Return [x, y] of the center of cell containing provided text 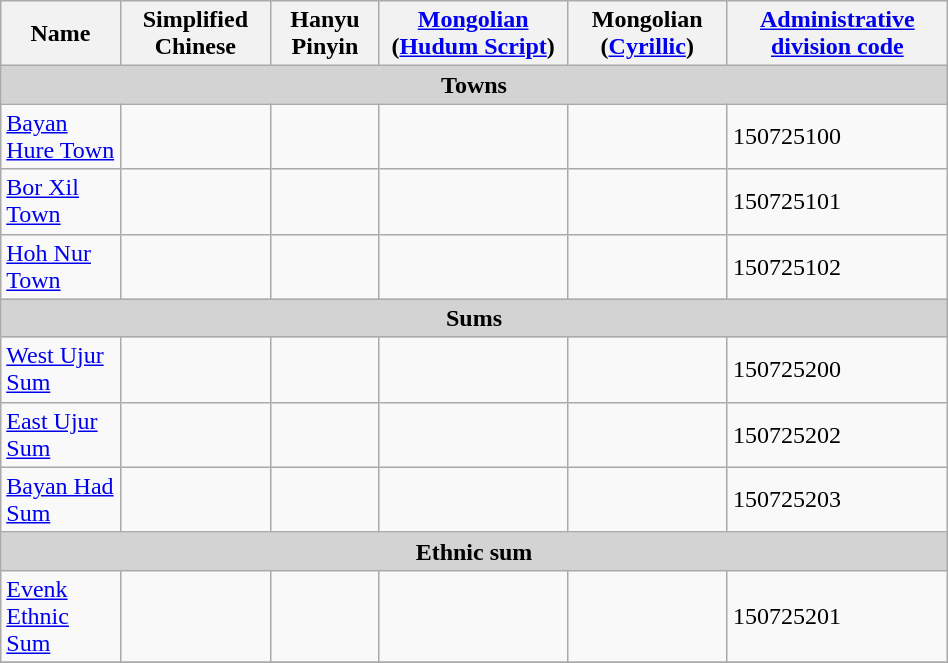
Ethnic sum [474, 551]
Towns [474, 85]
150725202 [837, 434]
150725203 [837, 500]
Evenk Ethnic Sum [60, 616]
150725201 [837, 616]
Name [60, 34]
150725102 [837, 266]
Bor Xil Town [60, 202]
Sums [474, 318]
Simplified Chinese [195, 34]
150725101 [837, 202]
150725100 [837, 136]
Hanyu Pinyin [326, 34]
East Ujur Sum [60, 434]
Mongolian (Cyrillic) [647, 34]
Bayan Hure Town [60, 136]
Administrative division code [837, 34]
West Ujur Sum [60, 370]
150725200 [837, 370]
Mongolian (Hudum Script) [473, 34]
Hoh Nur Town [60, 266]
Bayan Had Sum [60, 500]
